Determine the (x, y) coordinate at the center of the cell enclosing the given text.  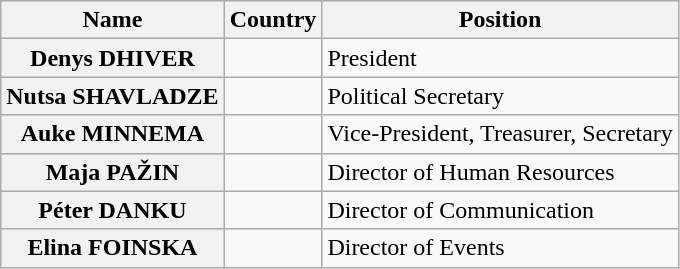
Political Secretary (500, 96)
Elina FOINSKA (112, 248)
Country (273, 20)
President (500, 58)
Vice-President, Treasurer, Secretary (500, 134)
Nutsa SHAVLADZE (112, 96)
Position (500, 20)
Péter DANKU (112, 210)
Maja PAŽIN (112, 172)
Director of Events (500, 248)
Director of Human Resources (500, 172)
Name (112, 20)
Director of Communication (500, 210)
Auke MINNEMA (112, 134)
Denys DHIVER (112, 58)
